Extract the (x, y) coordinate from the center of the cell holding the provided text.  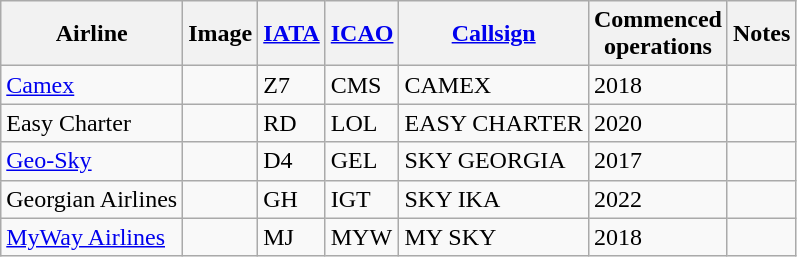
SKY IKA (494, 199)
Commencedoperations (658, 34)
SKY GEORGIA (494, 161)
MYW (362, 237)
Notes (761, 34)
MyWay Airlines (92, 237)
Camex (92, 85)
MY SKY (494, 237)
2020 (658, 123)
Airline (92, 34)
Callsign (494, 34)
IATA (292, 34)
IGT (362, 199)
MJ (292, 237)
LOL (362, 123)
CMS (362, 85)
D4 (292, 161)
ICAO (362, 34)
Geo-Sky (92, 161)
EASY CHARTER (494, 123)
RD (292, 123)
2017 (658, 161)
GEL (362, 161)
Easy Charter (92, 123)
2022 (658, 199)
GH (292, 199)
Z7 (292, 85)
CAMEX (494, 85)
Georgian Airlines (92, 199)
Image (220, 34)
